From the cell containing the given text, extract its center point as [X, Y] coordinate. 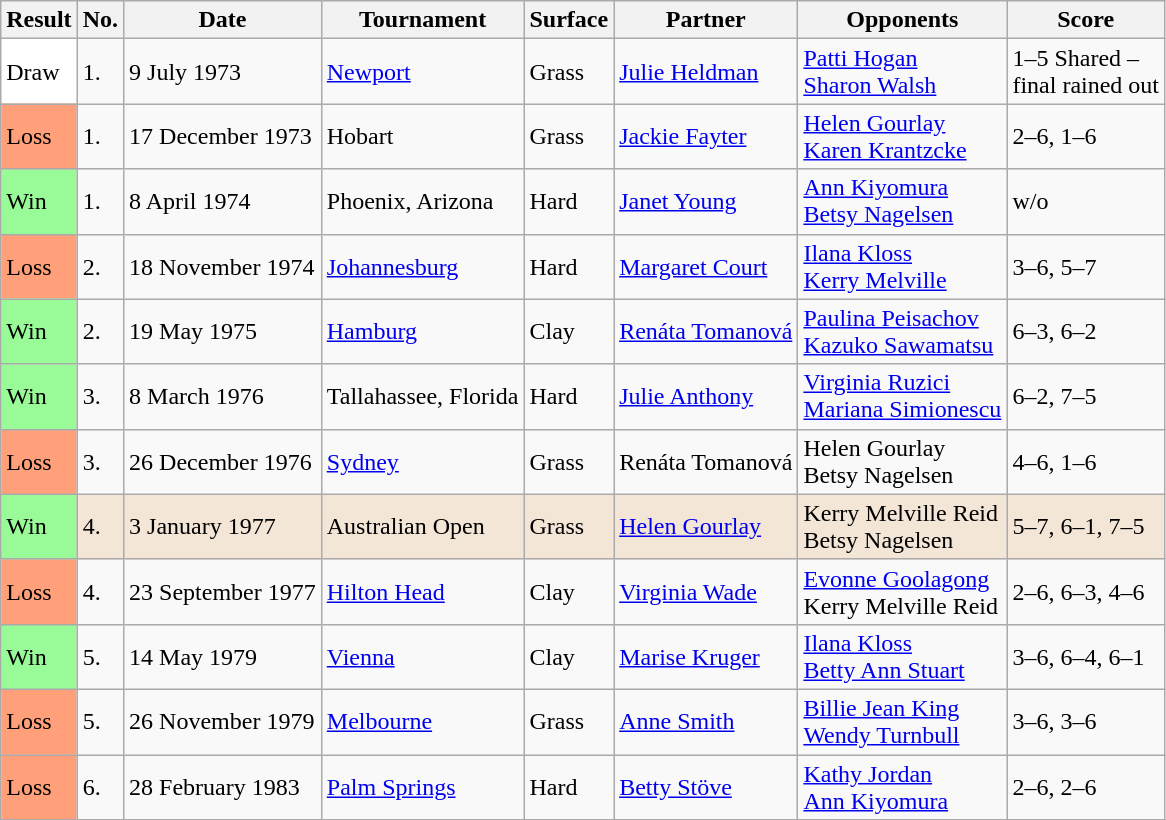
Result [39, 20]
2–6, 6–3, 4–6 [1086, 592]
Surface [569, 20]
Helen Gourlay Karen Krantzcke [902, 136]
8 March 1976 [223, 396]
Vienna [422, 656]
2–6, 1–6 [1086, 136]
Patti Hogan Sharon Walsh [902, 72]
Ann Kiyomura Betsy Nagelsen [902, 202]
Virginia Ruzici Mariana Simionescu [902, 396]
Date [223, 20]
Tallahassee, Florida [422, 396]
Palm Springs [422, 786]
Julie Anthony [706, 396]
3 January 1977 [223, 526]
1–5 Shared –final rained out [1086, 72]
Australian Open [422, 526]
Phoenix, Arizona [422, 202]
Helen Gourlay Betsy Nagelsen [902, 462]
17 December 1973 [223, 136]
Virginia Wade [706, 592]
9 July 1973 [223, 72]
Draw [39, 72]
Marise Kruger [706, 656]
2–6, 2–6 [1086, 786]
Tournament [422, 20]
Janet Young [706, 202]
Billie Jean King Wendy Turnbull [902, 722]
Newport [422, 72]
6–3, 6–2 [1086, 332]
Hilton Head [422, 592]
18 November 1974 [223, 266]
No. [100, 20]
23 September 1977 [223, 592]
26 December 1976 [223, 462]
3–6, 6–4, 6–1 [1086, 656]
Sydney [422, 462]
5–7, 6–1, 7–5 [1086, 526]
Partner [706, 20]
Melbourne [422, 722]
Opponents [902, 20]
19 May 1975 [223, 332]
Johannesburg [422, 266]
Anne Smith [706, 722]
14 May 1979 [223, 656]
Ilana Kloss Kerry Melville [902, 266]
Hobart [422, 136]
6. [100, 786]
Julie Heldman [706, 72]
Kathy Jordan Ann Kiyomura [902, 786]
8 April 1974 [223, 202]
3–6, 5–7 [1086, 266]
w/o [1086, 202]
Jackie Fayter [706, 136]
Betty Stöve [706, 786]
Paulina Peisachov Kazuko Sawamatsu [902, 332]
3–6, 3–6 [1086, 722]
28 February 1983 [223, 786]
4–6, 1–6 [1086, 462]
Kerry Melville Reid Betsy Nagelsen [902, 526]
Ilana Kloss Betty Ann Stuart [902, 656]
Hamburg [422, 332]
26 November 1979 [223, 722]
6–2, 7–5 [1086, 396]
Helen Gourlay [706, 526]
Margaret Court [706, 266]
Score [1086, 20]
Evonne Goolagong Kerry Melville Reid [902, 592]
